Extract the (x, y) coordinate from the center of the cell holding the provided text.  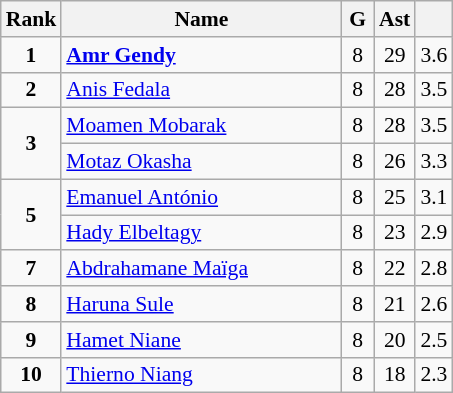
25 (394, 197)
26 (394, 162)
10 (32, 375)
3 (32, 144)
23 (394, 233)
Emanuel António (201, 197)
Moamen Mobarak (201, 126)
7 (32, 269)
18 (394, 375)
Anis Fedala (201, 90)
Name (201, 19)
3.3 (434, 162)
5 (32, 214)
9 (32, 340)
Amr Gendy (201, 55)
2.8 (434, 269)
Abdrahamane Maïga (201, 269)
22 (394, 269)
2.9 (434, 233)
Haruna Sule (201, 304)
2.3 (434, 375)
Motaz Okasha (201, 162)
Hamet Niane (201, 340)
Thierno Niang (201, 375)
29 (394, 55)
G (358, 19)
Rank (32, 19)
Ast (394, 19)
1 (32, 55)
3.1 (434, 197)
2.5 (434, 340)
Hady Elbeltagy (201, 233)
21 (394, 304)
20 (394, 340)
3.6 (434, 55)
2 (32, 90)
2.6 (434, 304)
